Search for the cell housing the specified text and yield its [X, Y] center coordinate. 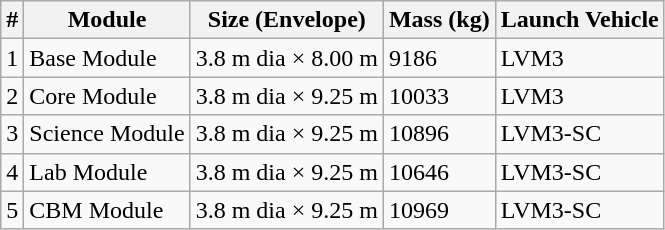
Module [107, 20]
1 [12, 58]
9186 [439, 58]
CBM Module [107, 210]
10033 [439, 96]
2 [12, 96]
# [12, 20]
3.8 m dia × 8.00 m [286, 58]
Lab Module [107, 172]
10896 [439, 134]
Launch Vehicle [580, 20]
Core Module [107, 96]
4 [12, 172]
Science Module [107, 134]
3 [12, 134]
Mass (kg) [439, 20]
10969 [439, 210]
Base Module [107, 58]
Size (Envelope) [286, 20]
5 [12, 210]
10646 [439, 172]
